Capture the cell that displays the provided text and extract its [X, Y] central coordinate. 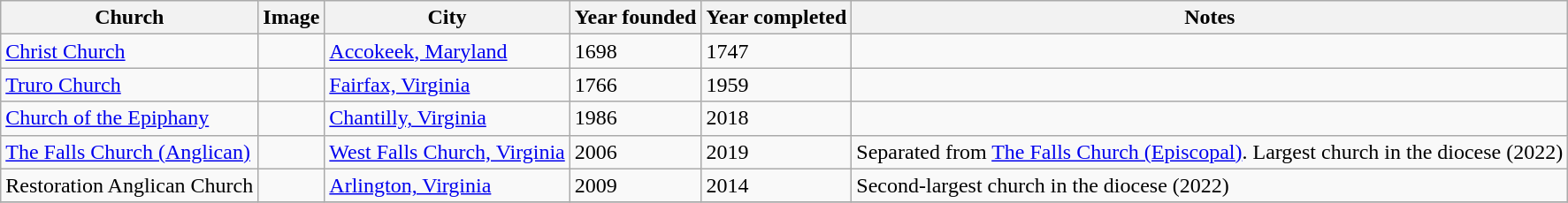
Year completed [776, 18]
Notes [1210, 18]
Restoration Anglican Church [129, 185]
2006 [635, 152]
1959 [776, 85]
Church of the Epiphany [129, 118]
1766 [635, 85]
Arlington, Virginia [447, 185]
City [447, 18]
Christ Church [129, 51]
Chantilly, Virginia [447, 118]
2014 [776, 185]
The Falls Church (Anglican) [129, 152]
2019 [776, 152]
West Falls Church, Virginia [447, 152]
2018 [776, 118]
Fairfax, Virginia [447, 85]
Truro Church [129, 85]
2009 [635, 185]
Church [129, 18]
Second-largest church in the diocese (2022) [1210, 185]
Image [292, 18]
Year founded [635, 18]
Accokeek, Maryland [447, 51]
1698 [635, 51]
Separated from The Falls Church (Episcopal). Largest church in the diocese (2022) [1210, 152]
1747 [776, 51]
1986 [635, 118]
